Output the [X, Y] coordinate of the center of the cell containing the given text.  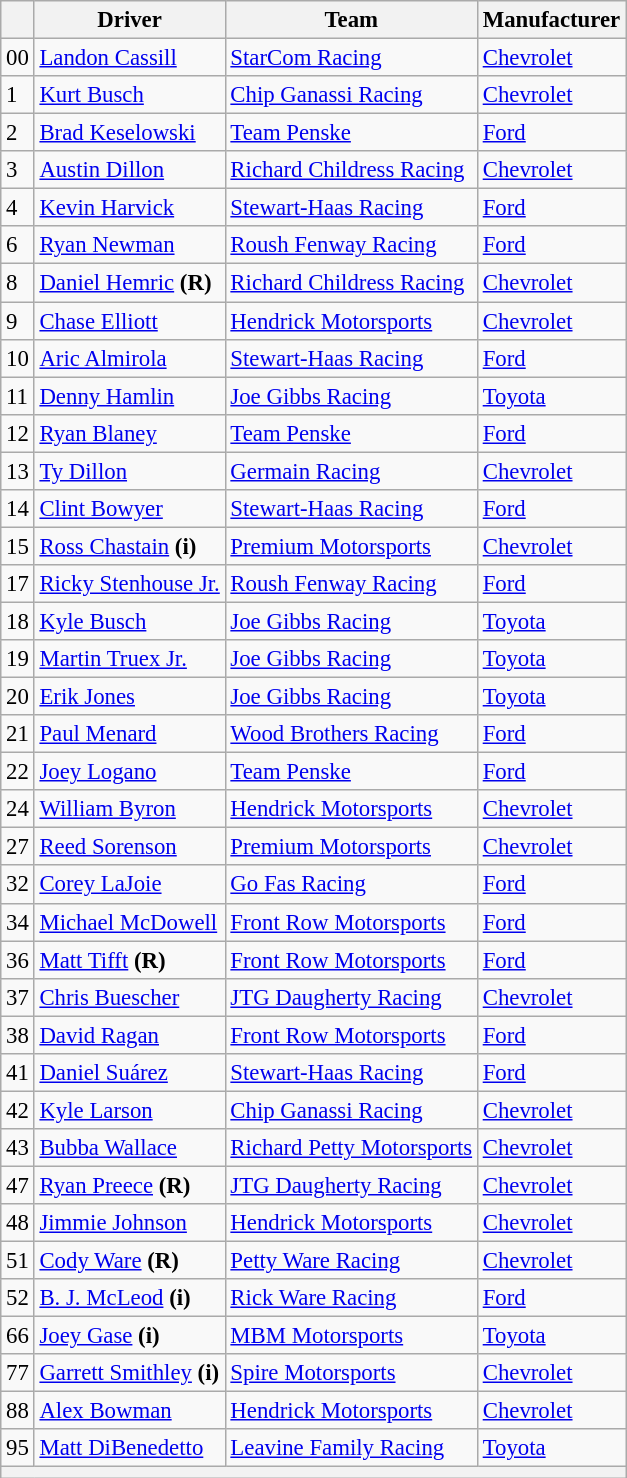
Rick Ware Racing [351, 1298]
Daniel Suárez [130, 1073]
9 [18, 321]
37 [18, 997]
Alex Bowman [130, 1411]
14 [18, 509]
3 [18, 170]
77 [18, 1373]
4 [18, 208]
Landon Cassill [130, 58]
Chris Buescher [130, 997]
13 [18, 471]
52 [18, 1298]
38 [18, 1035]
Brad Keselowski [130, 133]
Matt DiBenedetto [130, 1449]
Clint Bowyer [130, 509]
Jimmie Johnson [130, 1223]
8 [18, 283]
15 [18, 546]
Ty Dillon [130, 471]
Bubba Wallace [130, 1148]
William Byron [130, 809]
36 [18, 960]
1 [18, 95]
Austin Dillon [130, 170]
88 [18, 1411]
48 [18, 1223]
Ryan Preece (R) [130, 1185]
Petty Ware Racing [351, 1261]
12 [18, 433]
Matt Tifft (R) [130, 960]
Leavine Family Racing [351, 1449]
Kyle Busch [130, 621]
Aric Almirola [130, 358]
Richard Petty Motorsports [351, 1148]
Daniel Hemric (R) [130, 283]
David Ragan [130, 1035]
18 [18, 621]
51 [18, 1261]
42 [18, 1110]
Driver [130, 20]
Corey LaJoie [130, 885]
Joey Logano [130, 772]
21 [18, 734]
Spire Motorsports [351, 1373]
Erik Jones [130, 697]
Joey Gase (i) [130, 1336]
43 [18, 1148]
34 [18, 922]
Michael McDowell [130, 922]
Denny Hamlin [130, 396]
27 [18, 847]
Chase Elliott [130, 321]
11 [18, 396]
17 [18, 584]
32 [18, 885]
Germain Racing [351, 471]
47 [18, 1185]
Go Fas Racing [351, 885]
MBM Motorsports [351, 1336]
Wood Brothers Racing [351, 734]
19 [18, 659]
22 [18, 772]
Team [351, 20]
10 [18, 358]
StarCom Racing [351, 58]
2 [18, 133]
Kevin Harvick [130, 208]
20 [18, 697]
Martin Truex Jr. [130, 659]
Ricky Stenhouse Jr. [130, 584]
6 [18, 245]
00 [18, 58]
Paul Menard [130, 734]
Ross Chastain (i) [130, 546]
66 [18, 1336]
95 [18, 1449]
Garrett Smithley (i) [130, 1373]
Manufacturer [551, 20]
Cody Ware (R) [130, 1261]
41 [18, 1073]
B. J. McLeod (i) [130, 1298]
Ryan Blaney [130, 433]
Reed Sorenson [130, 847]
Kyle Larson [130, 1110]
Kurt Busch [130, 95]
24 [18, 809]
Ryan Newman [130, 245]
